Search for the cell housing the specified text and yield its [X, Y] center coordinate. 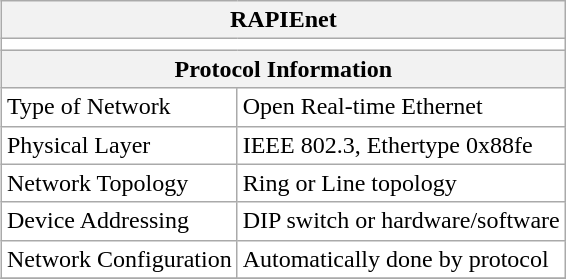
Automatically done by protocol [401, 259]
IEEE 802.3, Ethertype 0x88fe [401, 145]
Protocol Information [283, 69]
RAPIEnet [283, 20]
Physical Layer [119, 145]
Open Real-time Ethernet [401, 107]
Ring or Line topology [401, 183]
Network Configuration [119, 259]
Network Topology [119, 183]
Type of Network [119, 107]
Device Addressing [119, 221]
DIP switch or hardware/software [401, 221]
